Identify which cell holds the provided text, then report its [X, Y] central coordinate. 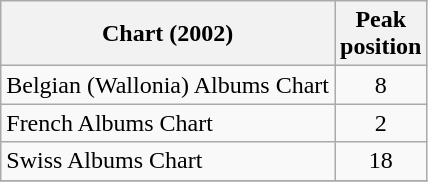
Belgian (Wallonia) Albums Chart [168, 85]
2 [380, 123]
Peakposition [380, 34]
Chart (2002) [168, 34]
18 [380, 161]
Swiss Albums Chart [168, 161]
French Albums Chart [168, 123]
8 [380, 85]
